Provide the (X, Y) coordinate of the cell's center where the given text is located.  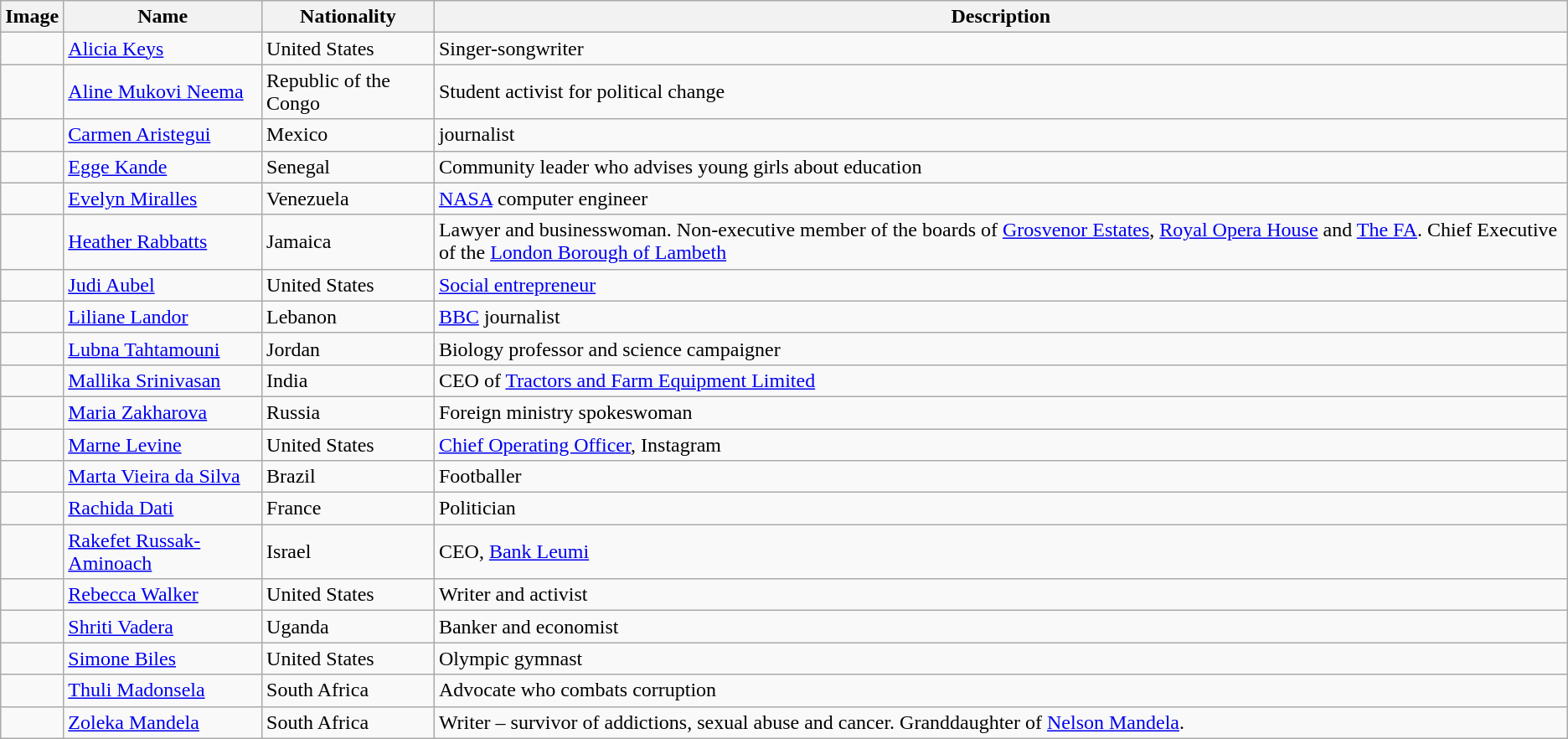
Thuli Madonsela (162, 690)
Judi Aubel (162, 285)
Alicia Keys (162, 49)
Zoleka Mandela (162, 722)
Footballer (1000, 477)
Lebanon (348, 317)
Name (162, 17)
Jamaica (348, 241)
Image (32, 17)
Politician (1000, 509)
Marta Vieira da Silva (162, 477)
Olympic gymnast (1000, 659)
BBC journalist (1000, 317)
Rachida Dati (162, 509)
Liliane Landor (162, 317)
NASA computer engineer (1000, 199)
Writer and activist (1000, 595)
Mallika Srinivasan (162, 380)
CEO, Bank Leumi (1000, 551)
Republic of the Congo (348, 92)
Lubna Tahtamouni (162, 349)
Foreign ministry spokeswoman (1000, 412)
Egge Kande (162, 167)
Singer-songwriter (1000, 49)
France (348, 509)
Rebecca Walker (162, 595)
Israel (348, 551)
Russia (348, 412)
Uganda (348, 627)
Advocate who combats corruption (1000, 690)
Aline Mukovi Neema (162, 92)
Biology professor and science campaigner (1000, 349)
Jordan (348, 349)
CEO of Tractors and Farm Equipment Limited (1000, 380)
Description (1000, 17)
Student activist for political change (1000, 92)
Rakefet Russak-Aminoach (162, 551)
Simone Biles (162, 659)
Venezuela (348, 199)
journalist (1000, 135)
Evelyn Miralles (162, 199)
Marne Levine (162, 445)
Maria Zakharova (162, 412)
Chief Operating Officer, Instagram (1000, 445)
Carmen Aristegui (162, 135)
Banker and economist (1000, 627)
Mexico (348, 135)
Shriti Vadera (162, 627)
Senegal (348, 167)
Brazil (348, 477)
Social entrepreneur (1000, 285)
India (348, 380)
Community leader who advises young girls about education (1000, 167)
Nationality (348, 17)
Heather Rabbatts (162, 241)
Writer – survivor of addictions, sexual abuse and cancer. Granddaughter of Nelson Mandela. (1000, 722)
